Locate the cell with the specified text and output its (X, Y) center coordinate. 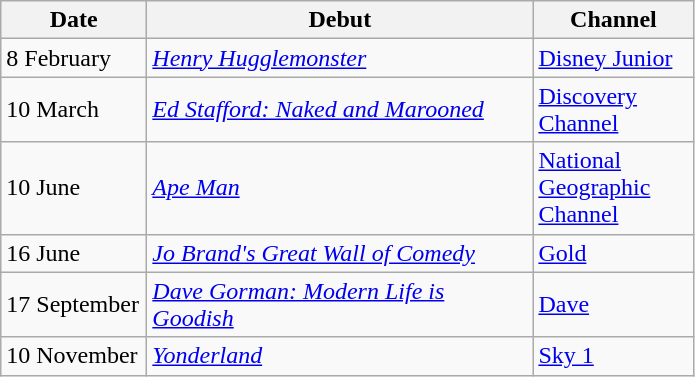
Disney Junior (614, 58)
Channel (614, 20)
17 September (74, 304)
Debut (340, 20)
10 March (74, 110)
Date (74, 20)
Ed Stafford: Naked and Marooned (340, 110)
Dave Gorman: Modern Life is Goodish (340, 304)
Jo Brand's Great Wall of Comedy (340, 253)
Ape Man (340, 188)
16 June (74, 253)
Sky 1 (614, 356)
National Geographic Channel (614, 188)
10 November (74, 356)
10 June (74, 188)
Henry Hugglemonster (340, 58)
Discovery Channel (614, 110)
8 February (74, 58)
Gold (614, 253)
Dave (614, 304)
Yonderland (340, 356)
